Locate the cell with the specified text and output its (x, y) center coordinate. 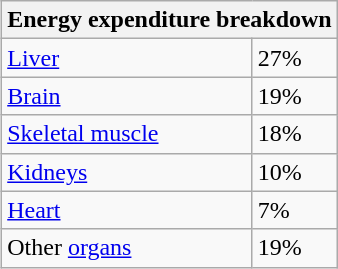
Energy expenditure breakdown (170, 20)
10% (294, 172)
Kidneys (128, 172)
Brain (128, 96)
Skeletal muscle (128, 134)
27% (294, 58)
Liver (128, 58)
Heart (128, 210)
Other organs (128, 248)
18% (294, 134)
7% (294, 210)
